For the text-containing cell, return its midpoint in (X, Y) coordinate format. 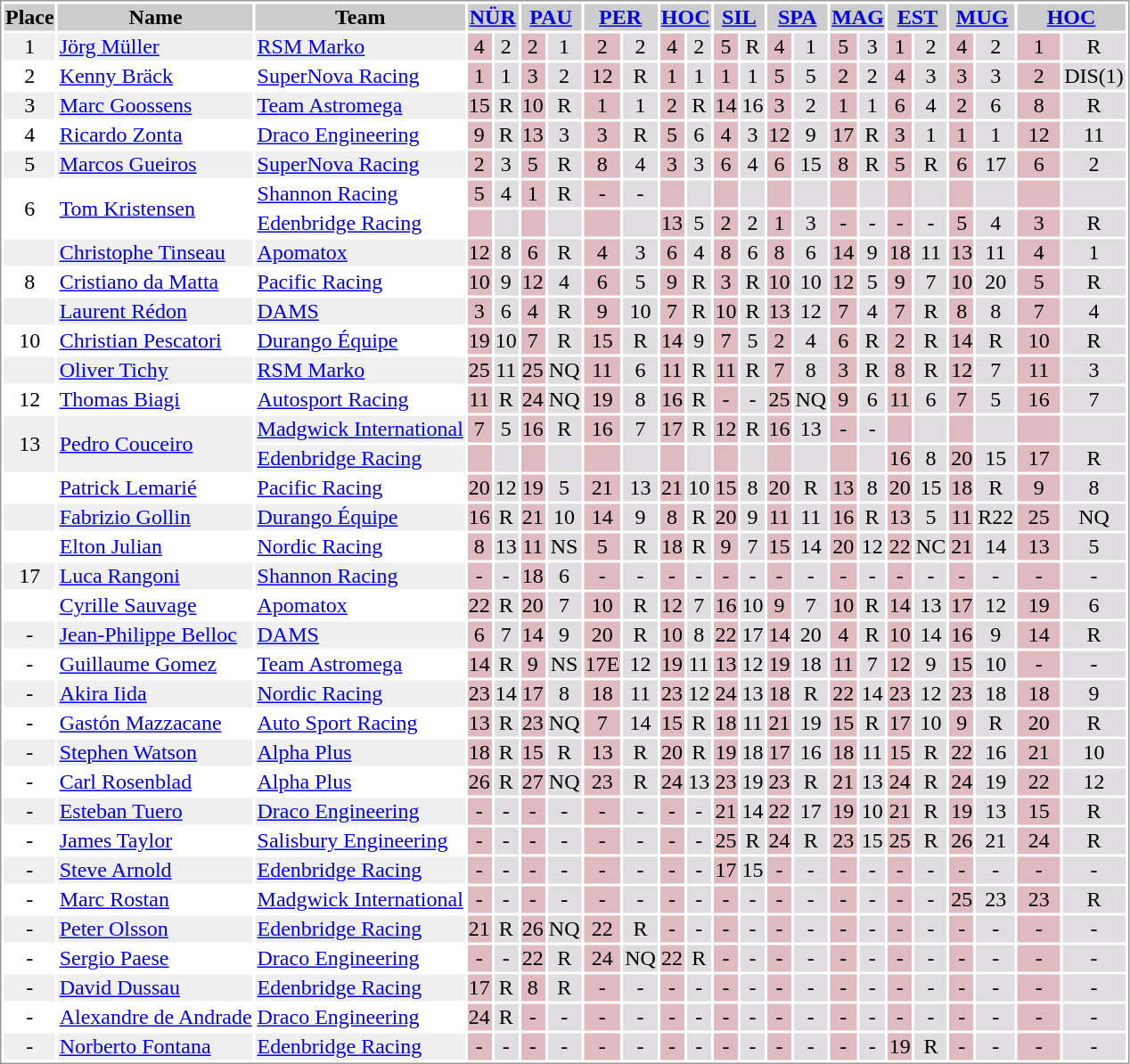
Jean-Philippe Belloc (155, 635)
Esteban Tuero (155, 812)
Pedro Couceiro (155, 444)
James Taylor (155, 840)
Name (155, 17)
PER (620, 17)
Patrick Lemarié (155, 487)
EST (917, 17)
Stephen Watson (155, 753)
Akira Iida (155, 694)
Christophe Tinseau (155, 252)
Auto Sport Racing (360, 723)
Peter Olsson (155, 929)
MAG (858, 17)
Marcos Gueiros (155, 165)
Salisbury Engineering (360, 840)
Carl Rosenblad (155, 782)
DIS(1) (1094, 76)
Marc Rostan (155, 899)
Autosport Racing (360, 400)
Alexandre de Andrade (155, 1017)
Gastón Mazzacane (155, 723)
R22 (996, 518)
Christian Pescatori (155, 341)
NÜR (492, 17)
Oliver Tichy (155, 370)
Kenny Bräck (155, 76)
MUG (982, 17)
27 (533, 782)
NC (930, 546)
Guillaume Gomez (155, 664)
Team (360, 17)
SIL (740, 17)
Steve Arnold (155, 871)
Sergio Paese (155, 958)
17E (602, 664)
Laurent Rédon (155, 311)
Cristiano da Matta (155, 282)
Place (29, 17)
Jörg Müller (155, 47)
David Dussau (155, 988)
Luca Rangoni (155, 577)
Thomas Biagi (155, 400)
Fabrizio Gollin (155, 518)
Ricardo Zonta (155, 135)
Marc Goossens (155, 106)
Norberto Fontana (155, 1047)
Elton Julian (155, 546)
PAU (551, 17)
Cyrille Sauvage (155, 605)
SPA (798, 17)
Tom Kristensen (155, 209)
